Return the (X, Y) coordinate for the center point of the cell that contains the specified text.  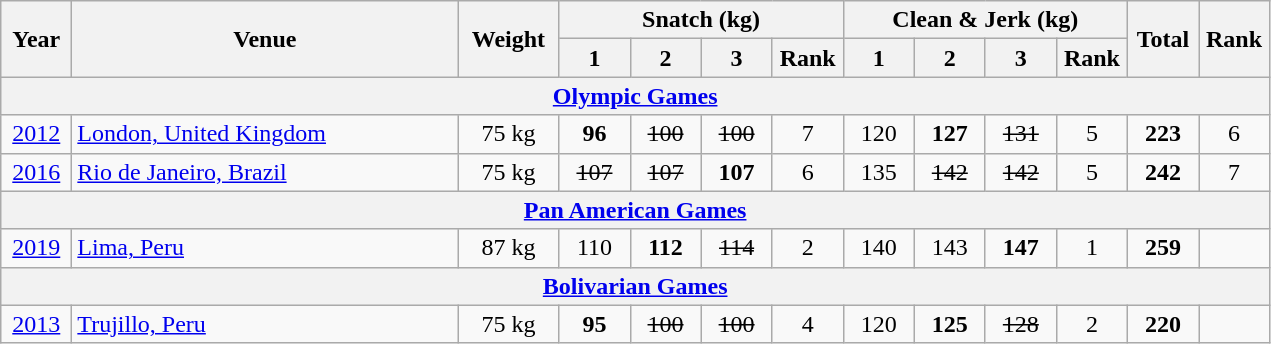
114 (736, 248)
223 (1162, 134)
Weight (508, 39)
259 (1162, 248)
Snatch (kg) (701, 20)
Lima, Peru (265, 248)
Clean & Jerk (kg) (985, 20)
220 (1162, 324)
110 (594, 248)
143 (950, 248)
242 (1162, 172)
135 (878, 172)
4 (808, 324)
Trujillo, Peru (265, 324)
London, United Kingdom (265, 134)
2013 (36, 324)
140 (878, 248)
2012 (36, 134)
96 (594, 134)
131 (1020, 134)
2019 (36, 248)
Olympic Games (636, 96)
147 (1020, 248)
Bolivarian Games (636, 286)
Total (1162, 39)
Venue (265, 39)
128 (1020, 324)
Pan American Games (636, 210)
112 (666, 248)
87 kg (508, 248)
Rio de Janeiro, Brazil (265, 172)
125 (950, 324)
95 (594, 324)
Year (36, 39)
127 (950, 134)
2016 (36, 172)
